Search for the cell housing the specified text and yield its (X, Y) center coordinate. 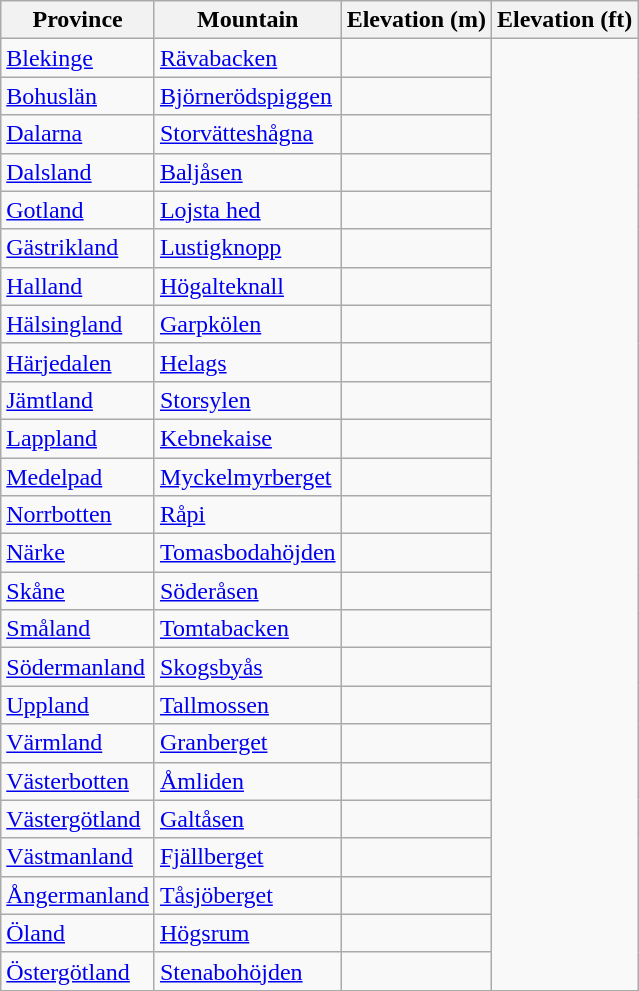
Myckelmyrberget (248, 477)
Stenabohöjden (248, 971)
Baljåsen (248, 172)
Helags (248, 362)
Lojsta hed (248, 210)
Bohuslän (78, 96)
Åmliden (248, 781)
Härjedalen (78, 362)
Medelpad (78, 477)
Garpkölen (248, 324)
Elevation (m) (416, 20)
Norrbotten (78, 515)
Jämtland (78, 400)
Södermanland (78, 667)
Tåsjöberget (248, 895)
Närke (78, 553)
Värmland (78, 743)
Elevation (ft) (564, 20)
Storvätteshågna (248, 134)
Fjällberget (248, 857)
Uppland (78, 705)
Tallmossen (248, 705)
Skogsbyås (248, 667)
Gästrikland (78, 248)
Tomasbodahöjden (248, 553)
Tomtabacken (248, 629)
Västergötland (78, 819)
Rävabacken (248, 58)
Lappland (78, 438)
Halland (78, 286)
Öland (78, 933)
Dalarna (78, 134)
Söderåsen (248, 591)
Östergötland (78, 971)
Galtåsen (248, 819)
Lustigknopp (248, 248)
Högsrum (248, 933)
Björnerödspiggen (248, 96)
Västerbotten (78, 781)
Dalsland (78, 172)
Kebnekaise (248, 438)
Mountain (248, 20)
Råpi (248, 515)
Ångermanland (78, 895)
Province (78, 20)
Västmanland (78, 857)
Granberget (248, 743)
Blekinge (78, 58)
Storsylen (248, 400)
Skåne (78, 591)
Hälsingland (78, 324)
Småland (78, 629)
Högalteknall (248, 286)
Gotland (78, 210)
